Pinpoint the cell where the given text exists, returning its (x, y) midpoint coordinate. 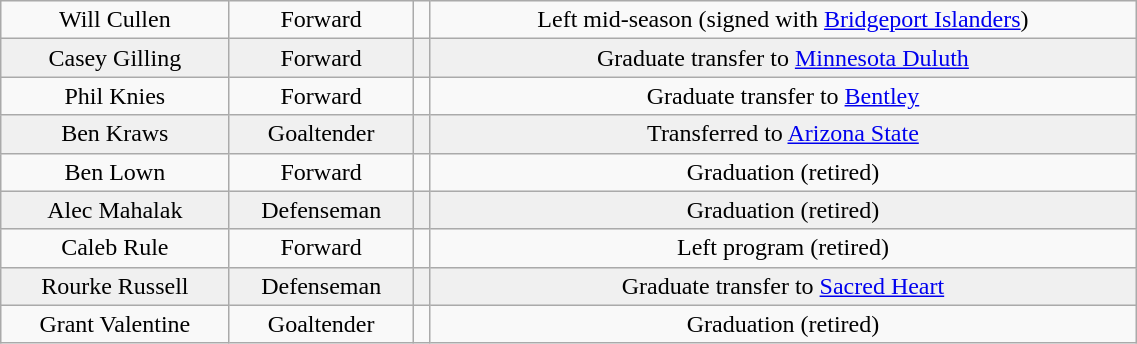
Left mid-season (signed with Bridgeport Islanders) (783, 20)
Ben Lown (115, 172)
Rourke Russell (115, 286)
Phil Knies (115, 96)
Graduate transfer to Minnesota Duluth (783, 58)
Caleb Rule (115, 248)
Transferred to Arizona State (783, 134)
Ben Kraws (115, 134)
Graduate transfer to Sacred Heart (783, 286)
Casey Gilling (115, 58)
Left program (retired) (783, 248)
Will Cullen (115, 20)
Alec Mahalak (115, 210)
Graduate transfer to Bentley (783, 96)
Grant Valentine (115, 324)
